For the text-containing cell, return its midpoint in [x, y] coordinate format. 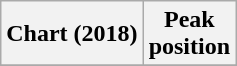
Peakposition [189, 34]
Chart (2018) [72, 34]
